Determine the (x, y) coordinate at the center of the cell enclosing the given text.  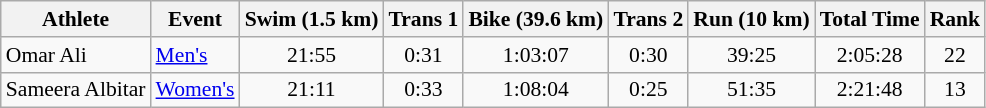
Bike (39.6 km) (536, 19)
Athlete (76, 19)
0:30 (648, 55)
1:08:04 (536, 90)
Total Time (870, 19)
0:31 (423, 55)
Women's (196, 90)
2:21:48 (870, 90)
Trans 1 (423, 19)
Omar Ali (76, 55)
0:25 (648, 90)
0:33 (423, 90)
1:03:07 (536, 55)
51:35 (751, 90)
21:55 (312, 55)
39:25 (751, 55)
13 (956, 90)
2:05:28 (870, 55)
Trans 2 (648, 19)
22 (956, 55)
Swim (1.5 km) (312, 19)
Run (10 km) (751, 19)
Men's (196, 55)
21:11 (312, 90)
Event (196, 19)
Rank (956, 19)
Sameera Albitar (76, 90)
